Find where the given text appears and provide that cell's center as [x, y] coordinate. 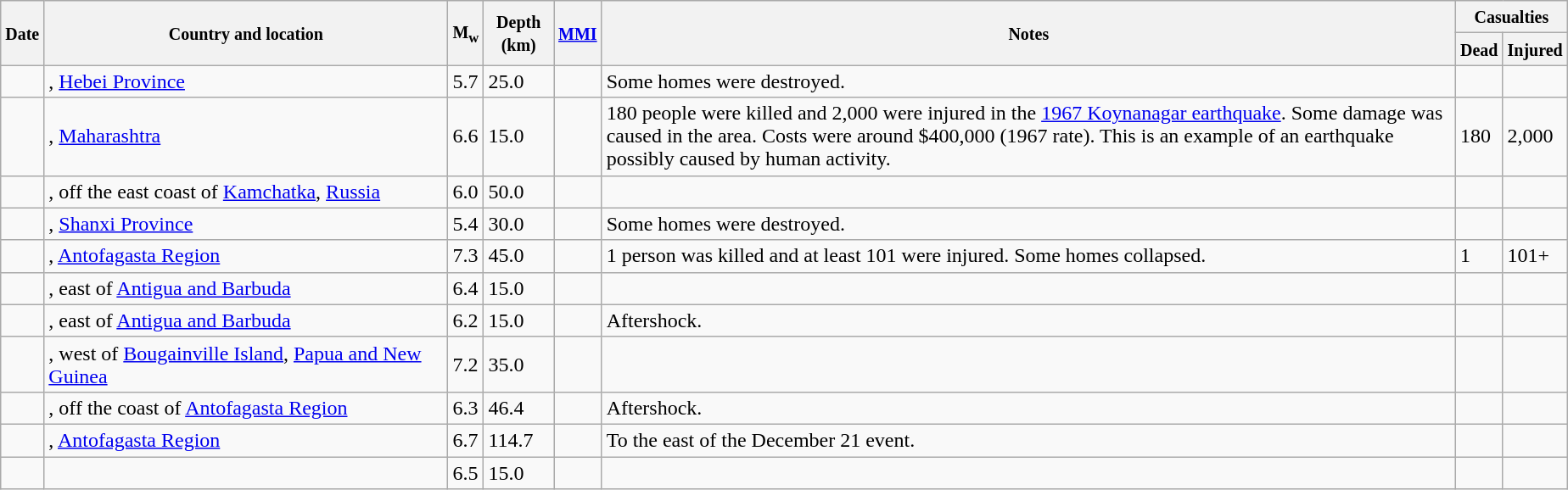
, off the coast of Antofagasta Region [246, 408]
, off the east coast of Kamchatka, Russia [246, 192]
1 person was killed and at least 101 were injured. Some homes collapsed. [1028, 256]
To the east of the December 21 event. [1028, 440]
Country and location [246, 33]
Depth (km) [519, 33]
7.2 [466, 365]
, Shanxi Province [246, 224]
114.7 [519, 440]
Notes [1028, 33]
Injured [1535, 49]
Date [22, 33]
101+ [1535, 256]
6.5 [466, 472]
6.7 [466, 440]
45.0 [519, 256]
, Hebei Province [246, 81]
7.3 [466, 256]
Dead [1479, 49]
6.4 [466, 288]
5.4 [466, 224]
, Maharashtra [246, 136]
50.0 [519, 192]
MMI [579, 33]
6.0 [466, 192]
46.4 [519, 408]
Casualties [1511, 17]
25.0 [519, 81]
2,000 [1535, 136]
6.6 [466, 136]
180 [1479, 136]
30.0 [519, 224]
6.2 [466, 320]
5.7 [466, 81]
35.0 [519, 365]
6.3 [466, 408]
Mw [466, 33]
, west of Bougainville Island, Papua and New Guinea [246, 365]
1 [1479, 256]
